Locate the cell with the specified text and output its [X, Y] center coordinate. 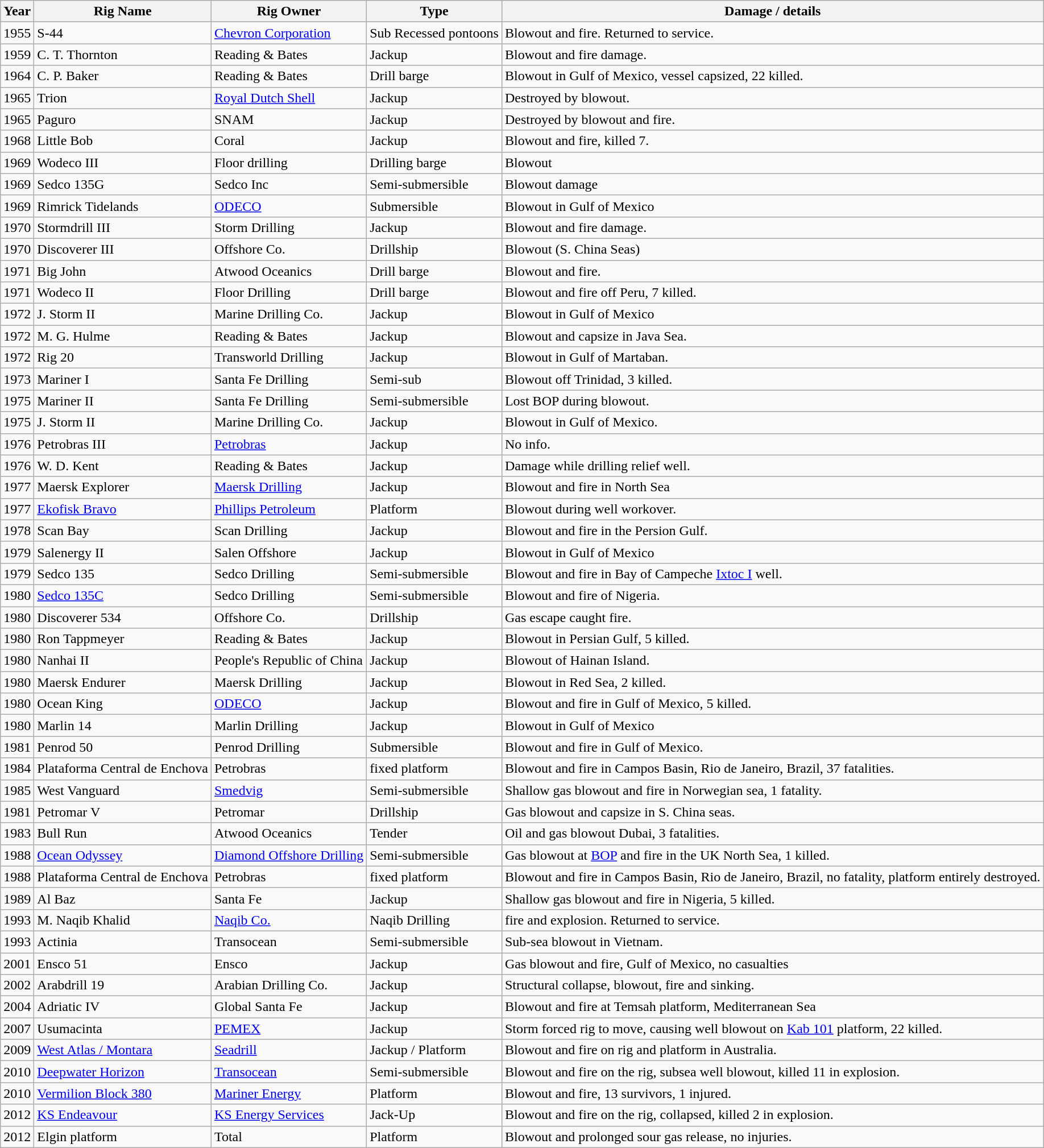
Gas escape caught fire. [772, 617]
fire and explosion. Returned to service. [772, 920]
Transworld Drilling [289, 358]
Ocean Odyssey [123, 855]
Blowout (S. China Seas) [772, 249]
Al Baz [123, 898]
C. P. Baker [123, 76]
Royal Dutch Shell [289, 98]
Smedvig [289, 790]
Blowout and fire off Peru, 7 killed. [772, 293]
2004 [17, 1007]
Blowout and fire on rig and platform in Australia. [772, 1050]
Blowout and fire in Gulf of Mexico, 5 killed. [772, 704]
Gas blowout and capsize in S. China seas. [772, 812]
W. D. Kent [123, 466]
Blowout and capsize in Java Sea. [772, 336]
Lost BOP during blowout. [772, 401]
Mariner II [123, 401]
Sedco Inc [289, 184]
Shallow gas blowout and fire in Norwegian sea, 1 fatality. [772, 790]
Phillips Petroleum [289, 509]
Ocean King [123, 704]
Blowout during well workover. [772, 509]
Blowout and fire on the rig, collapsed, killed 2 in explosion. [772, 1115]
Structural collapse, blowout, fire and sinking. [772, 985]
Sedco 135C [123, 595]
Wodeco III [123, 163]
Blowout off Trinidad, 3 killed. [772, 379]
Sedco 135G [123, 184]
Naqib Co. [289, 920]
Rimrick Tidelands [123, 206]
SNAM [289, 119]
Blowout and fire. [772, 271]
KS Endeavour [123, 1115]
Nanhai II [123, 661]
Destroyed by blowout. [772, 98]
Coral [289, 141]
Vermilion Block 380 [123, 1093]
Blowout and prolonged sour gas release, no injuries. [772, 1137]
No info. [772, 444]
Blowout [772, 163]
Mariner Energy [289, 1093]
Blowout in Persian Gulf, 5 killed. [772, 639]
Scan Bay [123, 531]
1964 [17, 76]
M. G. Hulme [123, 336]
Blowout and fire in Campos Basin, Rio de Janeiro, Brazil, 37 fatalities. [772, 769]
1989 [17, 898]
Big John [123, 271]
Rig Owner [289, 11]
Rig Name [123, 11]
Ensco [289, 964]
Type [434, 11]
Blowout and fire on the rig, subsea well blowout, killed 11 in explosion. [772, 1072]
Discoverer 534 [123, 617]
Blowout and fire in the Persion Gulf. [772, 531]
Maersk Explorer [123, 487]
1978 [17, 531]
Blowout in Gulf of Mexico, vessel capsized, 22 killed. [772, 76]
Total [289, 1137]
Jack-Up [434, 1115]
Penrod 50 [123, 747]
Tender [434, 834]
Gas blowout and fire, Gulf of Mexico, no casualties [772, 964]
Mariner I [123, 379]
Blowout and fire in North Sea [772, 487]
Ensco 51 [123, 964]
Year [17, 11]
Arabdrill 19 [123, 985]
Salenergy II [123, 552]
1968 [17, 141]
Jackup / Platform [434, 1050]
Petromar [289, 812]
People's Republic of China [289, 661]
Discoverer III [123, 249]
Adriatic IV [123, 1007]
Destroyed by blowout and fire. [772, 119]
2001 [17, 964]
Paguro [123, 119]
Floor drilling [289, 163]
Petrobras III [123, 444]
Blowout and fire in Campos Basin, Rio de Janeiro, Brazil, no fatality, platform entirely destroyed. [772, 877]
Ron Tappmeyer [123, 639]
Marlin Drilling [289, 726]
Usumacinta [123, 1029]
S-44 [123, 33]
Blowout and fire in Bay of Campeche Ixtoc I well. [772, 574]
Stormdrill III [123, 227]
Bull Run [123, 834]
C. T. Thornton [123, 55]
Seadrill [289, 1050]
Blowout and fire, killed 7. [772, 141]
Blowout in Red Sea, 2 killed. [772, 682]
Sub Recessed pontoons [434, 33]
Diamond Offshore Drilling [289, 855]
Deepwater Horizon [123, 1072]
Trion [123, 98]
Maersk Endurer [123, 682]
Elgin platform [123, 1137]
Naqib Drilling [434, 920]
Chevron Corporation [289, 33]
Storm forced rig to move, causing well blowout on Kab 101 platform, 22 killed. [772, 1029]
1983 [17, 834]
1959 [17, 55]
Blowout in Gulf of Mexico. [772, 422]
Semi-sub [434, 379]
Blowout and fire in Gulf of Mexico. [772, 747]
1985 [17, 790]
West Vanguard [123, 790]
Floor Drilling [289, 293]
1984 [17, 769]
2002 [17, 985]
Damage / details [772, 11]
West Atlas / Montara [123, 1050]
Global Santa Fe [289, 1007]
Blowout in Gulf of Martaban. [772, 358]
Blowout and fire. Returned to service. [772, 33]
Penrod Drilling [289, 747]
Arabian Drilling Co. [289, 985]
Actinia [123, 942]
Drilling barge [434, 163]
Blowout and fire of Nigeria. [772, 595]
Petromar V [123, 812]
PEMEX [289, 1029]
Blowout damage [772, 184]
Damage while drilling relief well. [772, 466]
2007 [17, 1029]
1973 [17, 379]
M. Naqib Khalid [123, 920]
Wodeco II [123, 293]
Marlin 14 [123, 726]
Scan Drilling [289, 531]
Gas blowout at BOP and fire in the UK North Sea, 1 killed. [772, 855]
Blowout and fire, 13 survivors, 1 injured. [772, 1093]
Ekofisk Bravo [123, 509]
Sub-sea blowout in Vietnam. [772, 942]
2009 [17, 1050]
Blowout and fire at Temsah platform, Mediterranean Sea [772, 1007]
Santa Fe [289, 898]
Shallow gas blowout and fire in Nigeria, 5 killed. [772, 898]
Sedco 135 [123, 574]
Blowout of Hainan Island. [772, 661]
Little Bob [123, 141]
Storm Drilling [289, 227]
Oil and gas blowout Dubai, 3 fatalities. [772, 834]
KS Energy Services [289, 1115]
1955 [17, 33]
Salen Offshore [289, 552]
Rig 20 [123, 358]
